Return (X, Y) of the center of cell containing provided text 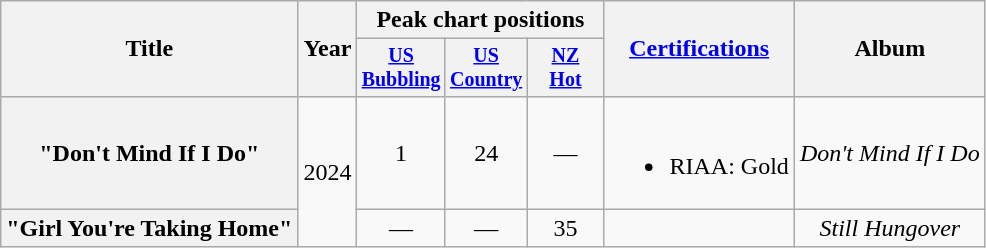
1 (401, 152)
"Don't Mind If I Do" (150, 152)
Album (890, 49)
Year (328, 49)
RIAA: Gold (699, 152)
Certifications (699, 49)
24 (486, 152)
NZHot (566, 68)
2024 (328, 172)
35 (566, 228)
Peak chart positions (480, 20)
USBubbling (401, 68)
Still Hungover (890, 228)
Title (150, 49)
"Girl You're Taking Home" (150, 228)
USCountry (486, 68)
Don't Mind If I Do (890, 152)
